Find where the given text appears and provide that cell's center as (X, Y) coordinate. 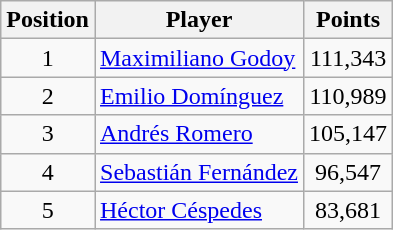
83,681 (348, 210)
2 (48, 96)
96,547 (348, 172)
4 (48, 172)
110,989 (348, 96)
5 (48, 210)
Andrés Romero (198, 134)
Player (198, 20)
Héctor Céspedes (198, 210)
1 (48, 58)
Emilio Domínguez (198, 96)
111,343 (348, 58)
Points (348, 20)
3 (48, 134)
105,147 (348, 134)
Maximiliano Godoy (198, 58)
Sebastián Fernández (198, 172)
Position (48, 20)
